Pinpoint the cell where the given text exists, returning its [x, y] midpoint coordinate. 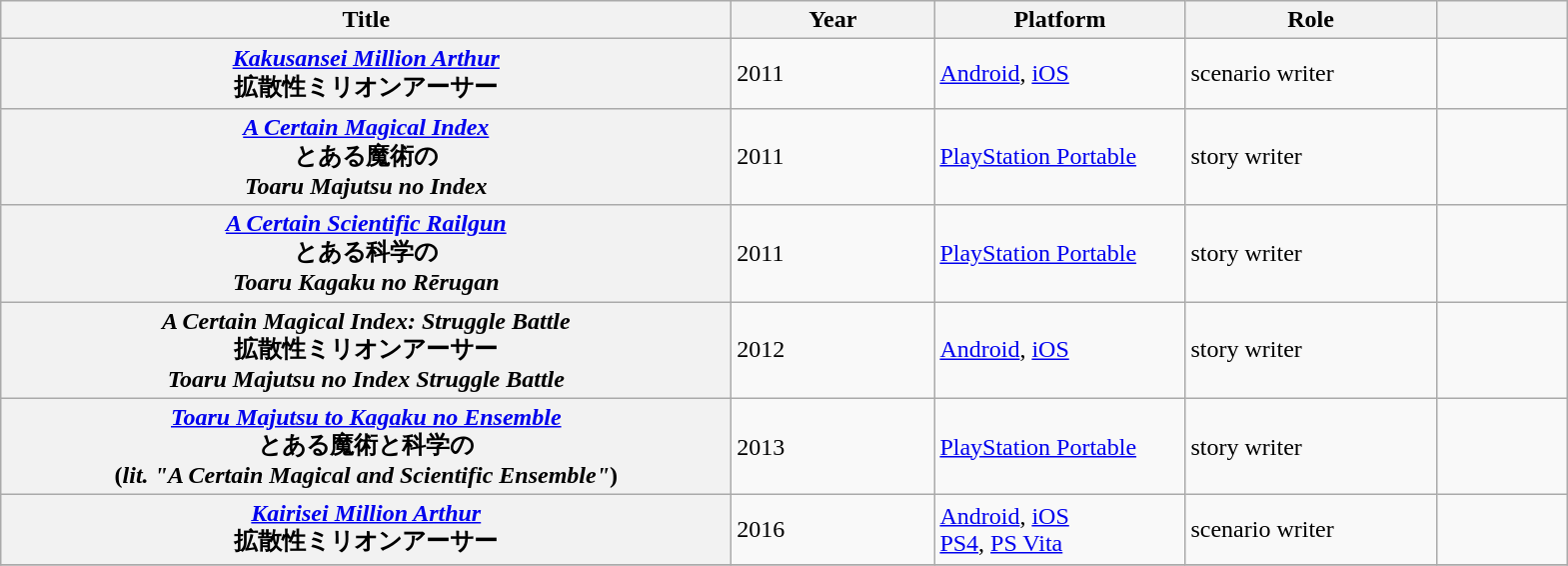
Android, iOSPS4, PS Vita [1059, 530]
Kairisei Million Arthur拡散性ミリオンアーサー [366, 530]
Kakusansei Million Arthur拡散性ミリオンアーサー [366, 74]
2013 [833, 446]
Year [833, 20]
A Certain Scientific Railgunとある科学のToaru Kagaku no Rērugan [366, 254]
2016 [833, 530]
A Certain Magical Index: Struggle Battle拡散性ミリオンアーサーToaru Majutsu no Index Struggle Battle [366, 350]
2012 [833, 350]
Title [366, 20]
Platform [1059, 20]
A Certain Magical Indexとある魔術のToaru Majutsu no Index [366, 156]
Toaru Majutsu to Kagaku no Ensembleとある魔術と科学の(lit. "A Certain Magical and Scientific Ensemble") [366, 446]
Role [1311, 20]
